Capture the cell that displays the provided text and extract its [x, y] central coordinate. 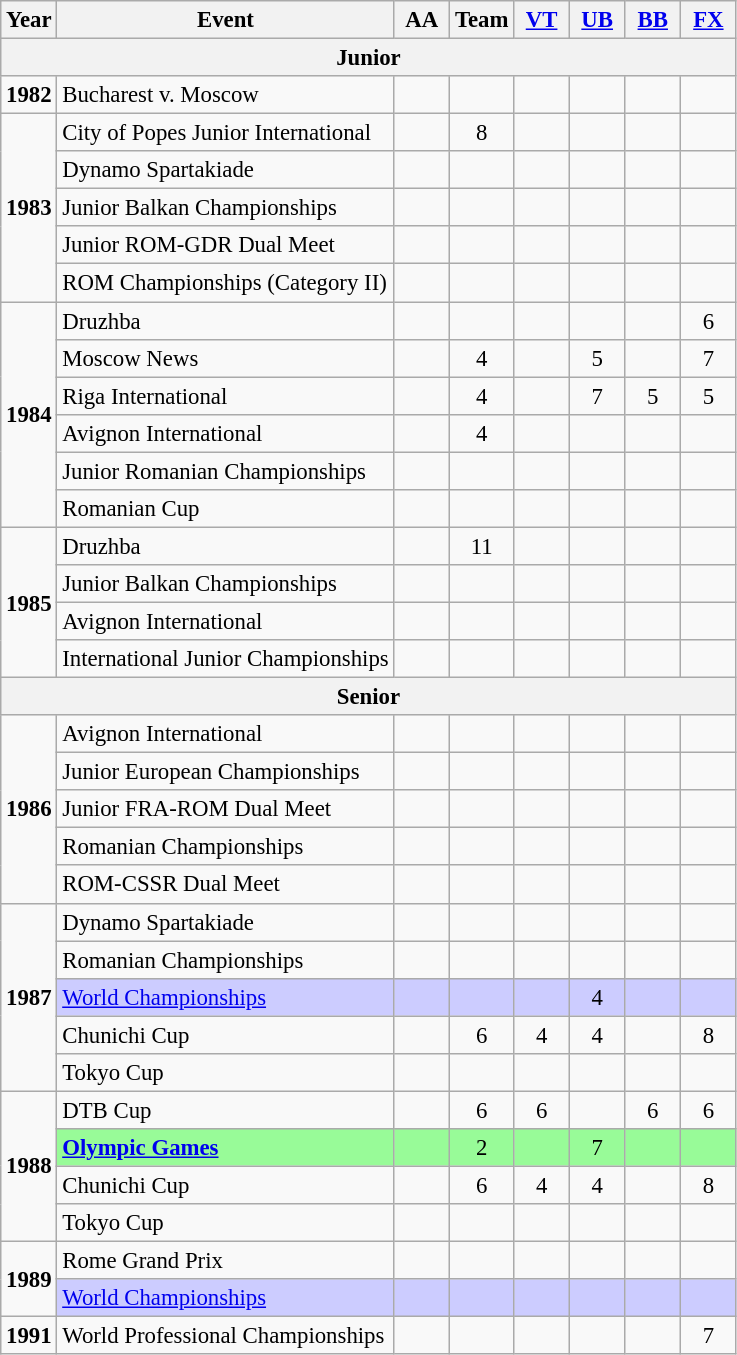
City of Popes Junior International [226, 133]
Riga International [226, 396]
1989 [29, 1280]
11 [482, 546]
Event [226, 20]
AA [422, 20]
BB [653, 20]
Junior European Championships [226, 772]
Junior ROM-GDR Dual Meet [226, 245]
Junior Romanian Championships [226, 471]
VT [542, 20]
1984 [29, 415]
UB [597, 20]
Team [482, 20]
DTB Cup [226, 1110]
1987 [29, 997]
1988 [29, 1166]
World Professional Championships [226, 1336]
2 [482, 1148]
Senior [368, 697]
Romanian Cup [226, 509]
Rome Grand Prix [226, 1261]
ROM Championships (Category II) [226, 283]
Bucharest v. Moscow [226, 95]
FX [709, 20]
Olympic Games [226, 1148]
1986 [29, 809]
1991 [29, 1336]
Junior [368, 58]
Moscow News [226, 358]
1983 [29, 208]
ROM-CSSR Dual Meet [226, 885]
1982 [29, 95]
Junior FRA-ROM Dual Meet [226, 809]
International Junior Championships [226, 659]
Year [29, 20]
1985 [29, 602]
